Pinpoint the cell where the given text exists, returning its (X, Y) midpoint coordinate. 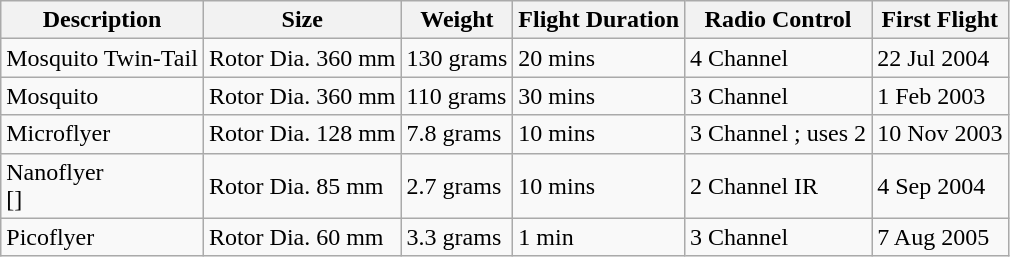
3.3 grams (457, 237)
Nanoflyer [] (102, 186)
Rotor Dia. 60 mm (302, 237)
2 Channel IR (778, 186)
Flight Duration (599, 20)
4 Sep 2004 (940, 186)
Rotor Dia. 128 mm (302, 134)
7 Aug 2005 (940, 237)
Rotor Dia. 85 mm (302, 186)
First Flight (940, 20)
10 Nov 2003 (940, 134)
2.7 grams (457, 186)
22 Jul 2004 (940, 58)
4 Channel (778, 58)
3 Channel ; uses 2 (778, 134)
Weight (457, 20)
Microflyer (102, 134)
Radio Control (778, 20)
1 Feb 2003 (940, 96)
1 min (599, 237)
Mosquito Twin-Tail (102, 58)
Picoflyer (102, 237)
30 mins (599, 96)
20 mins (599, 58)
7.8 grams (457, 134)
Mosquito (102, 96)
110 grams (457, 96)
Description (102, 20)
Size (302, 20)
130 grams (457, 58)
